Extract the [X, Y] coordinate from the center of the cell holding the provided text.  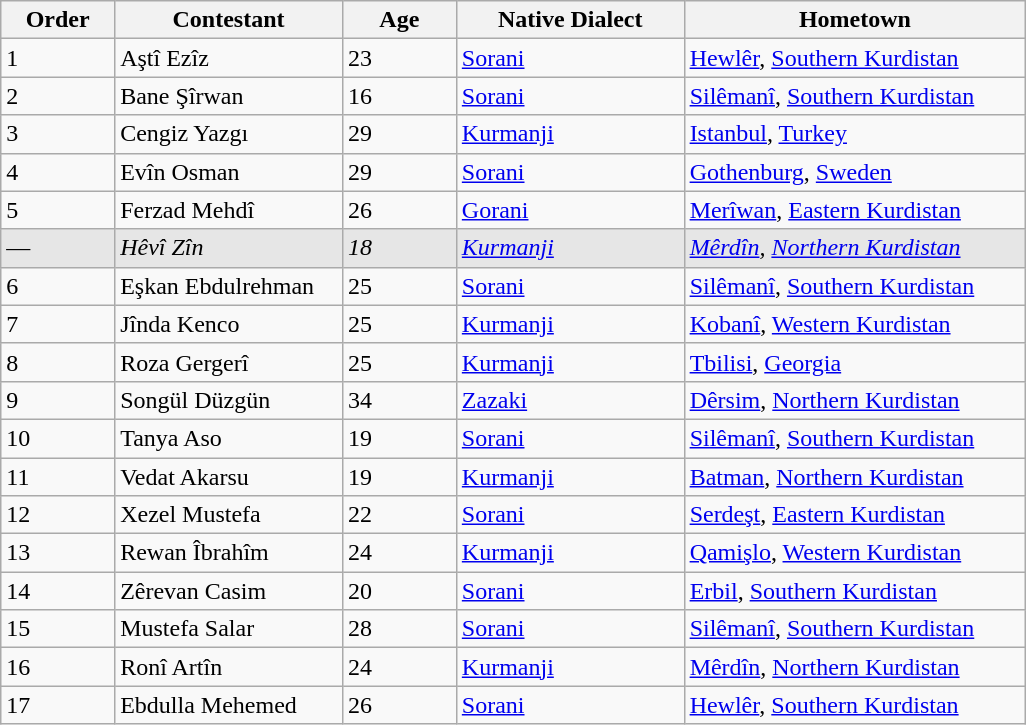
Eşkan Ebdulrehman [229, 286]
Bane Şîrwan [229, 96]
— [58, 248]
Cengiz Yazgı [229, 134]
13 [58, 553]
28 [399, 629]
Roza Gergerî [229, 362]
Age [399, 20]
Tanya Aso [229, 438]
Ferzad Mehdî [229, 210]
Native Dialect [570, 20]
6 [58, 286]
Erbil, Southern Kurdistan [855, 591]
17 [58, 705]
10 [58, 438]
3 [58, 134]
18 [399, 248]
Serdeşt, Eastern Kurdistan [855, 515]
Kobanî, Western Kurdistan [855, 324]
7 [58, 324]
Aştî Ezîz [229, 58]
Zêrevan Casim [229, 591]
4 [58, 172]
23 [399, 58]
8 [58, 362]
Mustefa Salar [229, 629]
11 [58, 477]
20 [399, 591]
34 [399, 400]
Jînda Kenco [229, 324]
1 [58, 58]
Vedat Akarsu [229, 477]
Ronî Artîn [229, 667]
Rewan Îbrahîm [229, 553]
Gothenburg, Sweden [855, 172]
Hometown [855, 20]
2 [58, 96]
Ebdulla Mehemed [229, 705]
Xezel Mustefa [229, 515]
15 [58, 629]
22 [399, 515]
12 [58, 515]
Batman, Northern Kurdistan [855, 477]
14 [58, 591]
5 [58, 210]
Songül Düzgün [229, 400]
Evîn Osman [229, 172]
Order [58, 20]
Hêvî Zîn [229, 248]
Contestant [229, 20]
9 [58, 400]
Zazaki [570, 400]
Qamişlo, Western Kurdistan [855, 553]
Tbilisi, Georgia [855, 362]
Istanbul, Turkey [855, 134]
Merîwan, Eastern Kurdistan [855, 210]
Dêrsim, Northern Kurdistan [855, 400]
Gorani [570, 210]
